Provide the [x, y] coordinate of the cell's center where the given text is located.  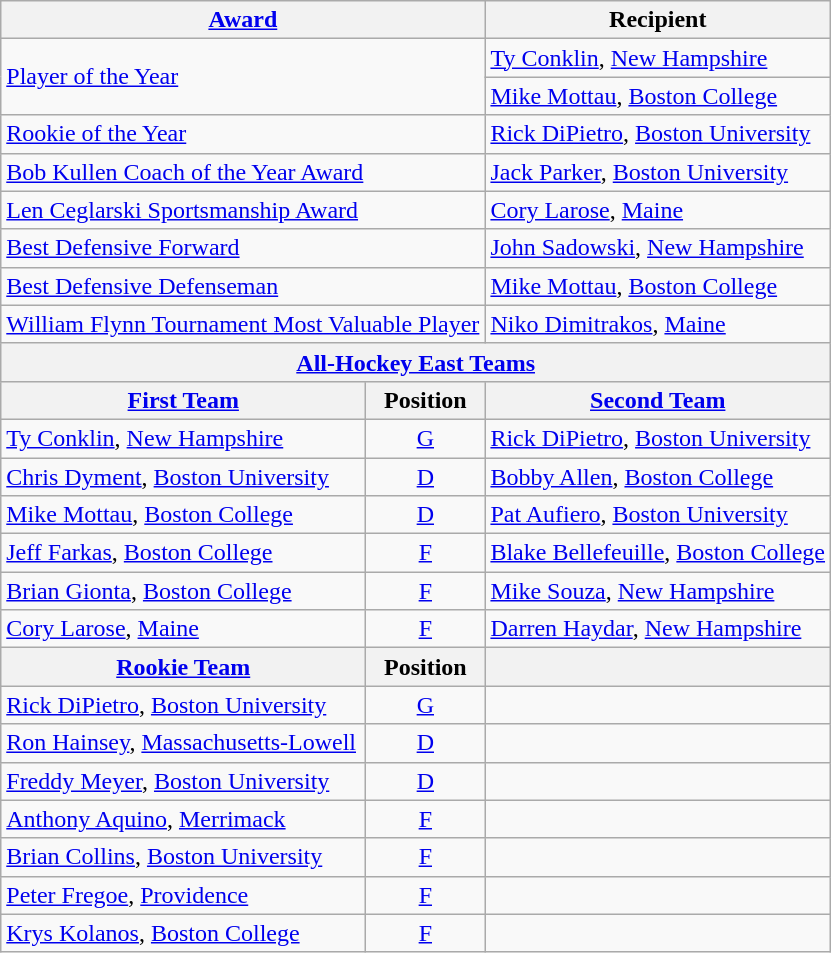
Second Team [658, 400]
Jeff Farkas, Boston College [184, 553]
Brian Collins, Boston University [184, 857]
Rookie of the Year [243, 134]
First Team [184, 400]
Darren Haydar, New Hampshire [658, 629]
Chris Dyment, Boston University [184, 477]
All-Hockey East Teams [416, 362]
Brian Gionta, Boston College [184, 591]
Freddy Meyer, Boston University [184, 781]
Award [243, 20]
Anthony Aquino, Merrimack [184, 819]
Player of the Year [243, 77]
Bob Kullen Coach of the Year Award [243, 172]
Niko Dimitrakos, Maine [658, 324]
Peter Fregoe, Providence [184, 895]
Best Defensive Forward [243, 248]
Krys Kolanos, Boston College [184, 933]
Bobby Allen, Boston College [658, 477]
Jack Parker, Boston University [658, 172]
Mike Souza, New Hampshire [658, 591]
John Sadowski, New Hampshire [658, 248]
Blake Bellefeuille, Boston College [658, 553]
William Flynn Tournament Most Valuable Player [243, 324]
Ron Hainsey, Massachusetts-Lowell [184, 743]
Rookie Team [184, 667]
Best Defensive Defenseman [243, 286]
Len Ceglarski Sportsmanship Award [243, 210]
Pat Aufiero, Boston University [658, 515]
Recipient [658, 20]
